For the text-containing cell, return its midpoint in (x, y) coordinate format. 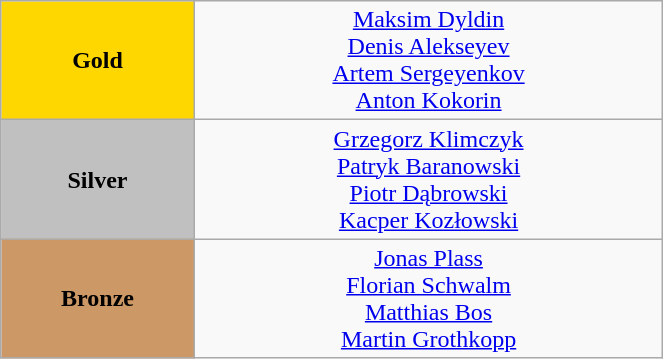
Grzegorz KlimczykPatryk BaranowskiPiotr DąbrowskiKacper Kozłowski (428, 180)
Gold (98, 60)
Bronze (98, 298)
Jonas PlassFlorian SchwalmMatthias BosMartin Grothkopp (428, 298)
Maksim DyldinDenis AlekseyevArtem SergeyenkovAnton Kokorin (428, 60)
Silver (98, 180)
